Locate the cell with the specified text and output its (x, y) center coordinate. 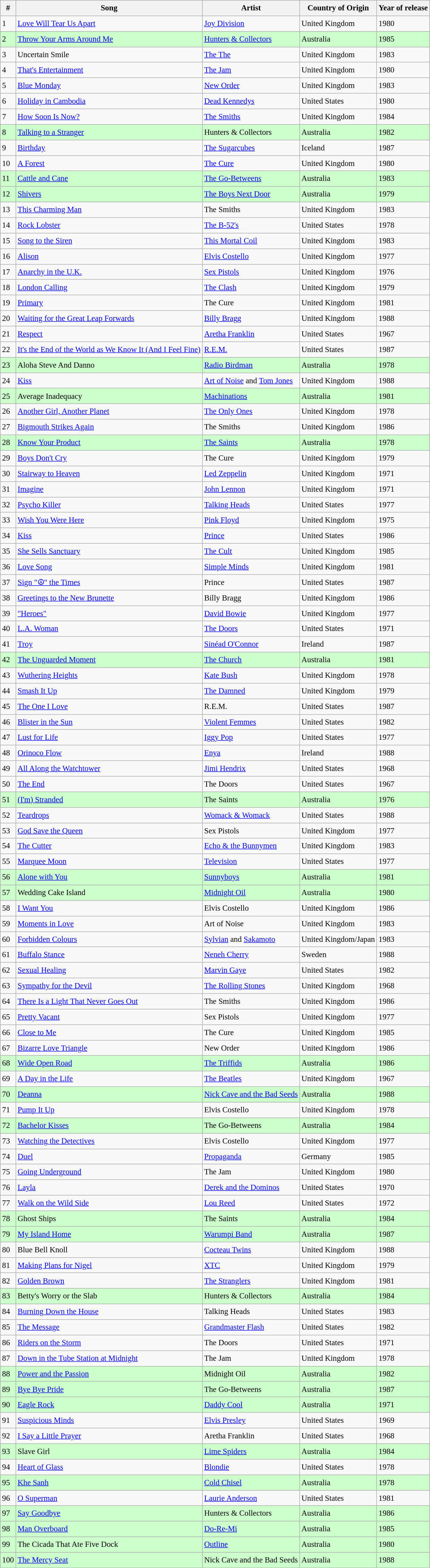
85 (8, 1327)
26 (8, 412)
Ghost Ships (109, 1218)
God Save the Queen (109, 831)
There Is a Light That Never Goes Out (109, 1001)
Enya (251, 753)
The Beatles (251, 1079)
36 (8, 567)
57 (8, 893)
I Say a Little Prayer (109, 1436)
78 (8, 1218)
Love Will Tear Us Apart (109, 24)
38 (8, 598)
John Lennon (251, 489)
90 (8, 1405)
The Cicada That Ate Five Dock (109, 1545)
Say Goodbye (109, 1514)
My Island Home (109, 1234)
34 (8, 536)
Artist (251, 8)
53 (8, 831)
Lou Reed (251, 1203)
It's the End of the World as We Know It (And I Feel Fine) (109, 349)
Power and the Passion (109, 1374)
Orinoco Flow (109, 753)
Sympathy for the Devil (109, 986)
33 (8, 520)
1 (8, 24)
41 (8, 645)
19 (8, 303)
67 (8, 1048)
Watching the Detectives (109, 1141)
Bizarre Love Triangle (109, 1048)
This Mortal Coil (251, 241)
Daddy Cool (251, 1405)
97 (8, 1514)
Bye Bye Pride (109, 1390)
A Forest (109, 164)
66 (8, 1033)
Lime Spiders (251, 1451)
Sweden (338, 955)
86 (8, 1343)
All Along the Watchtower (109, 769)
95 (8, 1482)
Simple Minds (251, 567)
A Day in the Life (109, 1079)
3 (8, 55)
48 (8, 753)
Song (109, 8)
Outline (251, 1545)
Elvis Presley (251, 1421)
Going Underground (109, 1172)
21 (8, 334)
43 (8, 676)
58 (8, 909)
Blue Bell Knoll (109, 1250)
4 (8, 70)
Art of Noise and Tom Jones (251, 380)
Radio Birdman (251, 365)
Khe Sanh (109, 1482)
Wuthering Heights (109, 676)
12 (8, 194)
Neneh Cherry (251, 955)
Close to Me (109, 1033)
Love Song (109, 567)
Iceland (338, 148)
Heart of Glass (109, 1467)
72 (8, 1125)
Wedding Cake Island (109, 893)
56 (8, 877)
13 (8, 210)
94 (8, 1467)
59 (8, 924)
Down in the Tube Station at Midnight (109, 1358)
82 (8, 1281)
7 (8, 116)
25 (8, 396)
Sunnyboys (251, 877)
Bigmouth Strikes Again (109, 427)
Layla (109, 1188)
65 (8, 1017)
71 (8, 1110)
32 (8, 505)
Forbidden Colours (109, 939)
83 (8, 1296)
Greetings to the New Brunette (109, 598)
Rock Lobster (109, 225)
18 (8, 288)
Cold Chisel (251, 1482)
89 (8, 1390)
60 (8, 939)
1975 (403, 520)
Do-Re-Mi (251, 1529)
# (8, 8)
Troy (109, 645)
99 (8, 1545)
64 (8, 1001)
Respect (109, 334)
Burning Down the House (109, 1312)
98 (8, 1529)
Eagle Rock (109, 1405)
She Sells Sanctuary (109, 552)
Sinéad O'Connor (251, 645)
Stairway to Heaven (109, 474)
Riders on the Storm (109, 1343)
The Boys Next Door (251, 194)
1969 (403, 1421)
Violent Femmes (251, 722)
Birthday (109, 148)
Bachelor Kisses (109, 1125)
Psycho Killer (109, 505)
Iggy Pop (251, 737)
8 (8, 132)
Man Overboard (109, 1529)
Holiday in Cambodia (109, 101)
The Only Ones (251, 412)
Alone with You (109, 877)
"Heroes" (109, 613)
80 (8, 1250)
Blue Monday (109, 86)
10 (8, 164)
The Rolling Stones (251, 986)
United Kingdom/Japan (338, 939)
Deanna (109, 1094)
17 (8, 272)
73 (8, 1141)
Duel (109, 1157)
L.A. Woman (109, 629)
Pink Floyd (251, 520)
28 (8, 443)
79 (8, 1234)
The Cutter (109, 846)
The Clash (251, 288)
47 (8, 737)
Lust for Life (109, 737)
Waiting for the Great Leap Forwards (109, 319)
54 (8, 846)
75 (8, 1172)
O Superman (109, 1498)
The Damned (251, 691)
Cocteau Twins (251, 1250)
52 (8, 815)
Sylvian and Sakamoto (251, 939)
81 (8, 1265)
87 (8, 1358)
Teardrops (109, 815)
29 (8, 458)
76 (8, 1188)
Blister in the Sun (109, 722)
The Message (109, 1327)
Golden Brown (109, 1281)
11 (8, 179)
The Unguarded Moment (109, 660)
Sign "☮" the Times (109, 582)
49 (8, 769)
2 (8, 40)
Grandmaster Flash (251, 1327)
Average Inadequacy (109, 396)
20 (8, 319)
Marquee Moon (109, 861)
Slave Girl (109, 1451)
Alison (109, 256)
Sexual Healing (109, 970)
Moments in Love (109, 924)
Betty's Worry or the Slab (109, 1296)
Imagine (109, 489)
93 (8, 1451)
88 (8, 1374)
Derek and the Dominos (251, 1188)
Cattle and Cane (109, 179)
Warumpi Band (251, 1234)
6 (8, 101)
Walk on the Wild Side (109, 1203)
42 (8, 660)
Blondie (251, 1467)
91 (8, 1421)
74 (8, 1157)
The B-52's (251, 225)
15 (8, 241)
Know Your Product (109, 443)
The One I Love (109, 706)
Wide Open Road (109, 1064)
61 (8, 955)
That's Entertainment (109, 70)
Smash It Up (109, 691)
Womack & Womack (251, 815)
Marvin Gaye (251, 970)
35 (8, 552)
London Calling (109, 288)
XTC (251, 1265)
Propaganda (251, 1157)
70 (8, 1094)
23 (8, 365)
77 (8, 1203)
This Charming Man (109, 210)
Uncertain Smile (109, 55)
84 (8, 1312)
Throw Your Arms Around Me (109, 40)
1970 (403, 1188)
37 (8, 582)
24 (8, 380)
The Triffids (251, 1064)
5 (8, 86)
The Mercy Seat (109, 1560)
(I'm) Stranded (109, 800)
Anarchy in the U.K. (109, 272)
1972 (403, 1203)
The Sugarcubes (251, 148)
Pump It Up (109, 1110)
Echo & the Bunnymen (251, 846)
62 (8, 970)
Joy Division (251, 24)
The Church (251, 660)
Germany (338, 1157)
Boys Don't Cry (109, 458)
Year of release (403, 8)
Machinations (251, 396)
100 (8, 1560)
Aloha Steve And Danno (109, 365)
Buffalo Stance (109, 955)
Song to the Siren (109, 241)
Talking to a Stranger (109, 132)
50 (8, 784)
16 (8, 256)
Laurie Anderson (251, 1498)
Making Plans for Nigel (109, 1265)
Led Zeppelin (251, 474)
40 (8, 629)
22 (8, 349)
Art of Noise (251, 924)
45 (8, 706)
Country of Origin (338, 8)
14 (8, 225)
David Bowie (251, 613)
I Want You (109, 909)
44 (8, 691)
96 (8, 1498)
63 (8, 986)
The The (251, 55)
92 (8, 1436)
68 (8, 1064)
Television (251, 861)
Shivers (109, 194)
51 (8, 800)
The End (109, 784)
27 (8, 427)
Jimi Hendrix (251, 769)
30 (8, 474)
Wish You Were Here (109, 520)
Dead Kennedys (251, 101)
39 (8, 613)
Suspicious Minds (109, 1421)
46 (8, 722)
31 (8, 489)
Another Girl, Another Planet (109, 412)
Primary (109, 303)
The Stranglers (251, 1281)
Kate Bush (251, 676)
55 (8, 861)
The Cult (251, 552)
9 (8, 148)
Pretty Vacant (109, 1017)
How Soon Is Now? (109, 116)
69 (8, 1079)
